Locate the cell with the specified text and output its (X, Y) center coordinate. 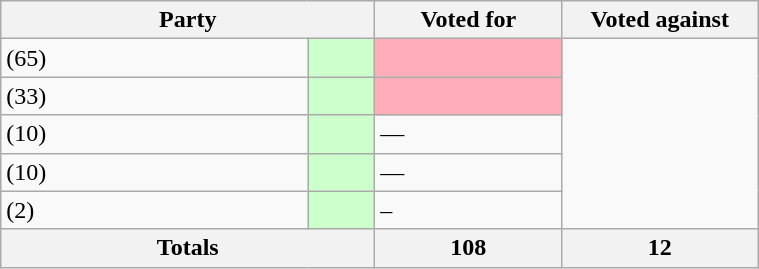
(33) (154, 96)
Voted for (468, 20)
Voted against (660, 20)
12 (660, 248)
Totals (188, 248)
– (468, 210)
(2) (154, 210)
Party (188, 20)
(65) (154, 58)
108 (468, 248)
